Provide the (x, y) coordinate of the cell's center where the given text is located.  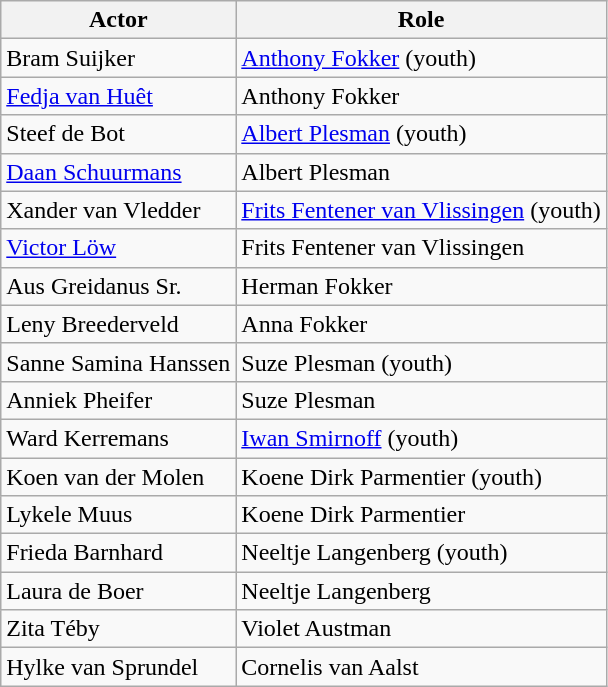
Herman Fokker (422, 286)
Violet Austman (422, 629)
Ward Kerremans (118, 438)
Aus Greidanus Sr. (118, 286)
Suze Plesman (youth) (422, 362)
Xander van Vledder (118, 210)
Actor (118, 20)
Anthony Fokker (youth) (422, 58)
Lykele Muus (118, 515)
Albert Plesman (youth) (422, 134)
Laura de Boer (118, 591)
Suze Plesman (422, 400)
Koene Dirk Parmentier (youth) (422, 477)
Victor Löw (118, 248)
Zita Téby (118, 629)
Daan Schuurmans (118, 172)
Leny Breederveld (118, 324)
Cornelis van Aalst (422, 667)
Bram Suijker (118, 58)
Koen van der Molen (118, 477)
Neeltje Langenberg (422, 591)
Anniek Pheifer (118, 400)
Iwan Smirnoff (youth) (422, 438)
Frits Fentener van Vlissingen (422, 248)
Albert Plesman (422, 172)
Role (422, 20)
Sanne Samina Hanssen (118, 362)
Hylke van Sprundel (118, 667)
Neeltje Langenberg (youth) (422, 553)
Frits Fentener van Vlissingen (youth) (422, 210)
Koene Dirk Parmentier (422, 515)
Anna Fokker (422, 324)
Frieda Barnhard (118, 553)
Anthony Fokker (422, 96)
Steef de Bot (118, 134)
Fedja van Huêt (118, 96)
